For the text-containing cell, return its midpoint in (X, Y) coordinate format. 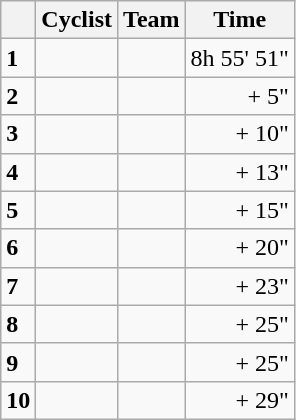
Time (240, 20)
5 (18, 210)
+ 15" (240, 210)
+ 10" (240, 134)
+ 23" (240, 286)
+ 5" (240, 96)
3 (18, 134)
6 (18, 248)
+ 29" (240, 400)
9 (18, 362)
+ 20" (240, 248)
Team (152, 20)
1 (18, 58)
+ 13" (240, 172)
8h 55' 51" (240, 58)
8 (18, 324)
10 (18, 400)
4 (18, 172)
2 (18, 96)
Cyclist (77, 20)
7 (18, 286)
